Detect which cell encompasses the target text, then output its [X, Y] center coordinate. 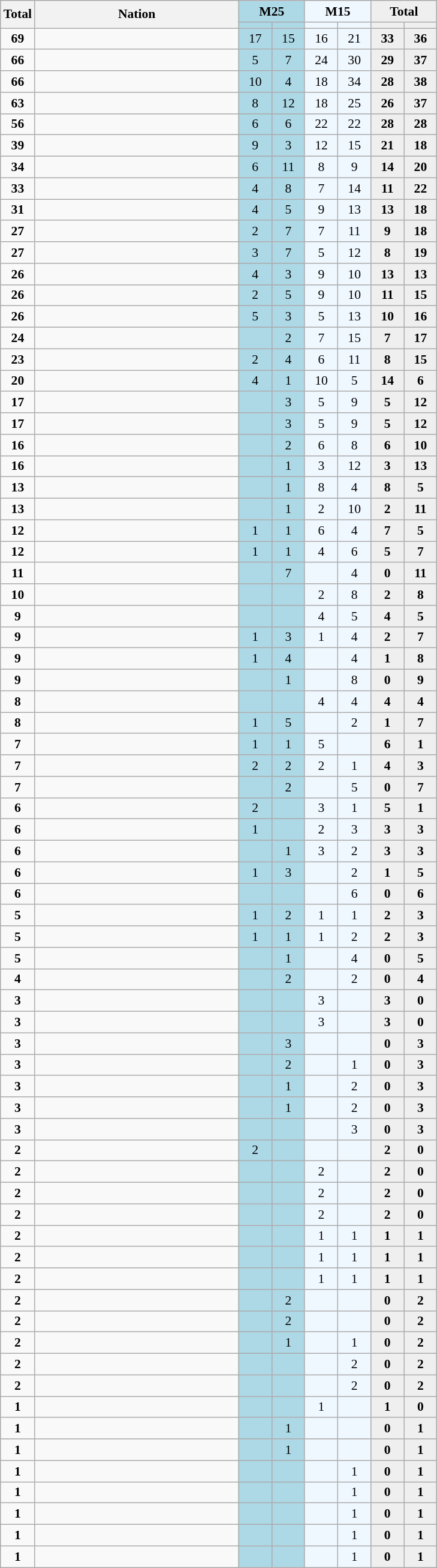
Nation [137, 14]
M25 [272, 11]
M15 [337, 11]
69 [18, 39]
23 [18, 359]
38 [421, 82]
30 [355, 61]
63 [18, 103]
29 [387, 61]
36 [421, 39]
19 [421, 253]
56 [18, 124]
39 [18, 146]
31 [18, 210]
25 [355, 103]
